Determine the (X, Y) coordinate at the center of the cell enclosing the given text.  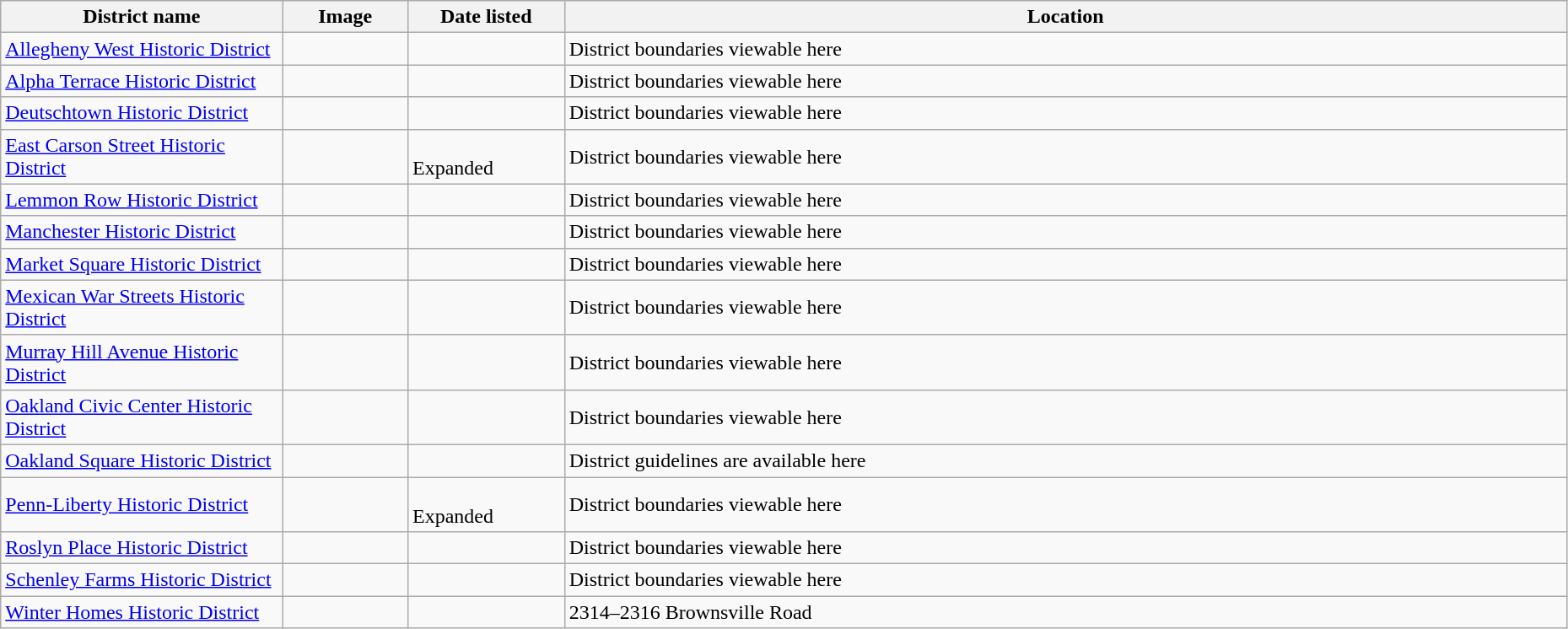
Deutschtown Historic District (142, 113)
Market Square Historic District (142, 264)
2314–2316 Brownsville Road (1065, 612)
Allegheny West Historic District (142, 49)
Oakland Civic Center Historic District (142, 417)
East Carson Street Historic District (142, 157)
Image (346, 17)
Date listed (486, 17)
Alpha Terrace Historic District (142, 81)
District guidelines are available here (1065, 460)
Manchester Historic District (142, 232)
Lemmon Row Historic District (142, 200)
Mexican War Streets Historic District (142, 307)
Penn-Liberty Historic District (142, 504)
Schenley Farms Historic District (142, 580)
District name (142, 17)
Oakland Square Historic District (142, 460)
Roslyn Place Historic District (142, 548)
Winter Homes Historic District (142, 612)
Murray Hill Avenue Historic District (142, 363)
Location (1065, 17)
